Find where the given text appears and provide that cell's center as (x, y) coordinate. 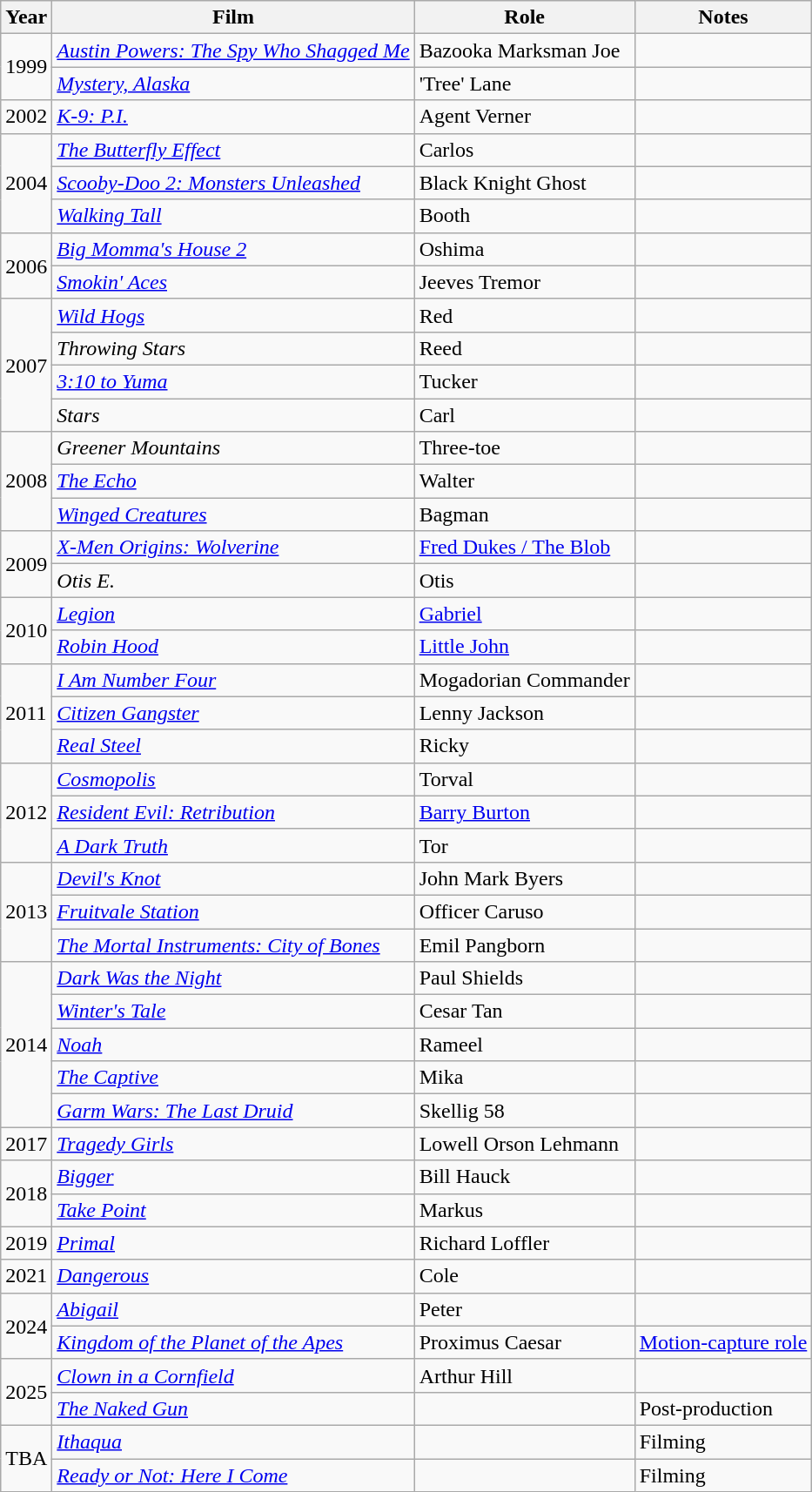
Skellig 58 (524, 1111)
Fruitvale Station (233, 911)
Resident Evil: Retribution (233, 812)
Tucker (524, 381)
Cole (524, 1276)
Proximus Caesar (524, 1342)
Winged Creatures (233, 514)
Torval (524, 779)
'Tree' Lane (524, 84)
Booth (524, 216)
Fred Dukes / The Blob (524, 548)
Take Point (233, 1210)
Reed (524, 348)
Lowell Orson Lehmann (524, 1144)
Arthur Hill (524, 1375)
Oshima (524, 249)
2017 (26, 1144)
3:10 to Yuma (233, 381)
2008 (26, 481)
Emil Pangborn (524, 944)
Officer Caruso (524, 911)
Bagman (524, 514)
Mika (524, 1078)
2004 (26, 183)
K-9: P.I. (233, 117)
Tragedy Girls (233, 1144)
Bigger (233, 1177)
Dangerous (233, 1276)
A Dark Truth (233, 845)
2009 (26, 564)
Year (26, 17)
2012 (26, 812)
2024 (26, 1326)
Legion (233, 614)
Big Momma's House 2 (233, 249)
2018 (26, 1193)
Film (233, 17)
Bazooka Marksman Joe (524, 50)
Tor (524, 845)
Walter (524, 481)
Carlos (524, 150)
Carl (524, 415)
Scooby-Doo 2: Monsters Unleashed (233, 183)
Dark Was the Night (233, 978)
Wild Hogs (233, 315)
The Echo (233, 481)
Devil's Knot (233, 878)
Peter (524, 1309)
2013 (26, 911)
The Mortal Instruments: City of Bones (233, 944)
I Am Number Four (233, 680)
Real Steel (233, 746)
Winter's Tale (233, 1011)
Three-toe (524, 448)
Gabriel (524, 614)
Mystery, Alaska (233, 84)
Rameel (524, 1045)
Primal (233, 1243)
2025 (26, 1392)
Cesar Tan (524, 1011)
Jeeves Tremor (524, 282)
Motion-capture role (723, 1342)
Paul Shields (524, 978)
Greener Mountains (233, 448)
Red (524, 315)
2007 (26, 365)
Noah (233, 1045)
Stars (233, 415)
The Butterfly Effect (233, 150)
Walking Tall (233, 216)
Garm Wars: The Last Druid (233, 1111)
Abigail (233, 1309)
2019 (26, 1243)
1999 (26, 67)
Notes (723, 17)
Lenny Jackson (524, 713)
2011 (26, 713)
2021 (26, 1276)
TBA (26, 1458)
Smokin' Aces (233, 282)
Mogadorian Commander (524, 680)
Ready or Not: Here I Come (233, 1475)
John Mark Byers (524, 878)
Post-production (723, 1408)
2002 (26, 117)
Otis (524, 581)
Richard Loffler (524, 1243)
X-Men Origins: Wolverine (233, 548)
Barry Burton (524, 812)
Role (524, 17)
Kingdom of the Planet of the Apes (233, 1342)
Markus (524, 1210)
Black Knight Ghost (524, 183)
Agent Verner (524, 117)
2010 (26, 630)
Citizen Gangster (233, 713)
Ithaqua (233, 1442)
2006 (26, 265)
2014 (26, 1045)
Cosmopolis (233, 779)
Austin Powers: The Spy Who Shagged Me (233, 50)
Otis E. (233, 581)
Throwing Stars (233, 348)
Little John (524, 647)
Robin Hood (233, 647)
Ricky (524, 746)
Bill Hauck (524, 1177)
Clown in a Cornfield (233, 1375)
The Naked Gun (233, 1408)
The Captive (233, 1078)
